Extract the [X, Y] coordinate from the center of the cell holding the provided text.  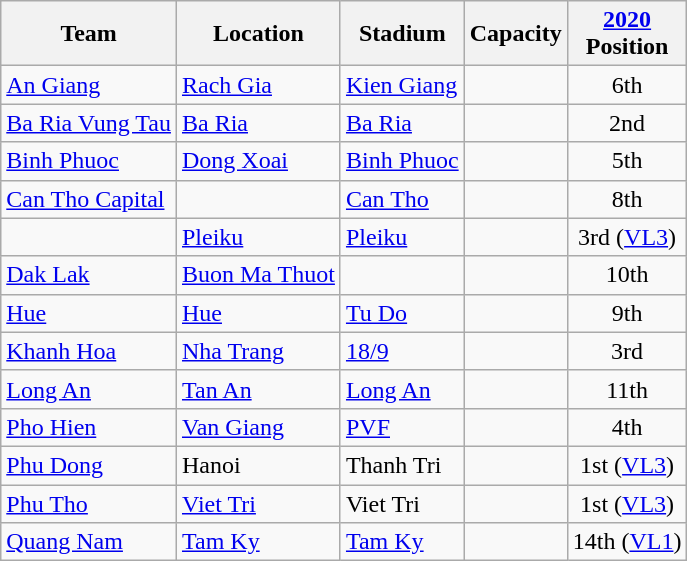
Khanh Hoa [89, 351]
Dong Xoai [258, 161]
Van Giang [258, 427]
Buon Ma Thuot [258, 275]
2020Position [627, 34]
Can Tho Capital [89, 199]
4th [627, 427]
3rd (VL3) [627, 237]
3rd [627, 351]
Phu Tho [89, 503]
18/9 [402, 351]
Tu Do [402, 313]
An Giang [89, 85]
Quang Nam [89, 542]
5th [627, 161]
Can Tho [402, 199]
Location [258, 34]
Hanoi [258, 465]
Stadium [402, 34]
10th [627, 275]
Tan An [258, 389]
Dak Lak [89, 275]
Capacity [516, 34]
14th (VL1) [627, 542]
9th [627, 313]
Team [89, 34]
Ba Ria Vung Tau [89, 123]
Thanh Tri [402, 465]
Kien Giang [402, 85]
Rach Gia [258, 85]
Pho Hien [89, 427]
11th [627, 389]
2nd [627, 123]
Nha Trang [258, 351]
8th [627, 199]
PVF [402, 427]
6th [627, 85]
Phu Dong [89, 465]
